For the text-containing cell, return its midpoint in [X, Y] coordinate format. 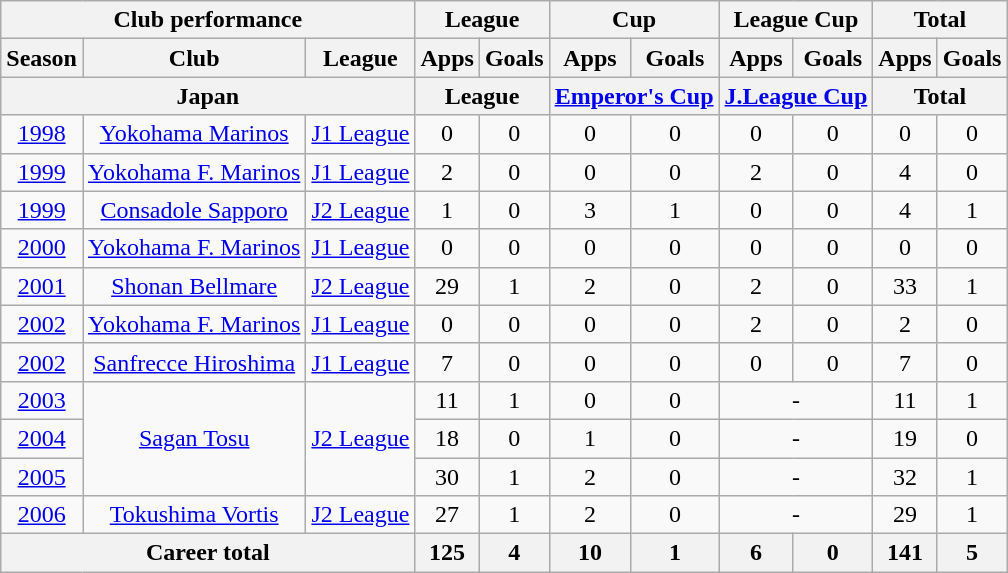
32 [905, 477]
Emperor's Cup [634, 96]
Sagan Tosu [194, 438]
Season [42, 58]
Japan [208, 96]
Sanfrecce Hiroshima [194, 362]
Club [194, 58]
2005 [42, 477]
Yokohama Marinos [194, 134]
18 [447, 438]
33 [905, 286]
Tokushima Vortis [194, 515]
Cup [634, 20]
1998 [42, 134]
Consadole Sapporo [194, 210]
125 [447, 553]
141 [905, 553]
2004 [42, 438]
3 [590, 210]
Career total [208, 553]
2000 [42, 248]
10 [590, 553]
J.League Cup [796, 96]
19 [905, 438]
6 [756, 553]
5 [972, 553]
2006 [42, 515]
Club performance [208, 20]
Shonan Bellmare [194, 286]
30 [447, 477]
2001 [42, 286]
League Cup [796, 20]
2003 [42, 400]
27 [447, 515]
